Provide the (x, y) coordinate of the cell's center where the given text is located.  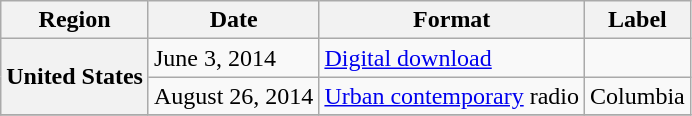
Urban contemporary radio (452, 96)
August 26, 2014 (233, 96)
Digital download (452, 58)
Region (75, 20)
Date (233, 20)
Format (452, 20)
June 3, 2014 (233, 58)
United States (75, 77)
Label (638, 20)
Columbia (638, 96)
